Provide the [X, Y] coordinate of the cell's center where the given text is located.  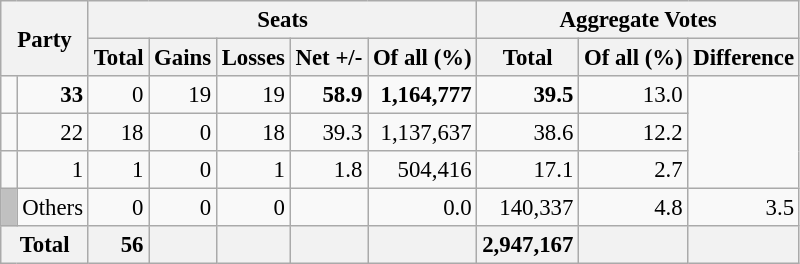
Difference [744, 58]
58.9 [328, 95]
Others [52, 208]
Party [45, 38]
33 [52, 95]
Gains [183, 58]
1.8 [328, 170]
3.5 [744, 208]
504,416 [422, 170]
1,164,777 [422, 95]
13.0 [634, 95]
22 [52, 133]
1,137,637 [422, 133]
39.3 [328, 133]
38.6 [528, 133]
17.1 [528, 170]
0.0 [422, 208]
Aggregate Votes [638, 20]
4.8 [634, 208]
39.5 [528, 95]
2.7 [634, 170]
12.2 [634, 133]
Net +/- [328, 58]
56 [118, 245]
2,947,167 [528, 245]
Seats [282, 20]
140,337 [528, 208]
Losses [253, 58]
